For the text-containing cell, return its midpoint in [x, y] coordinate format. 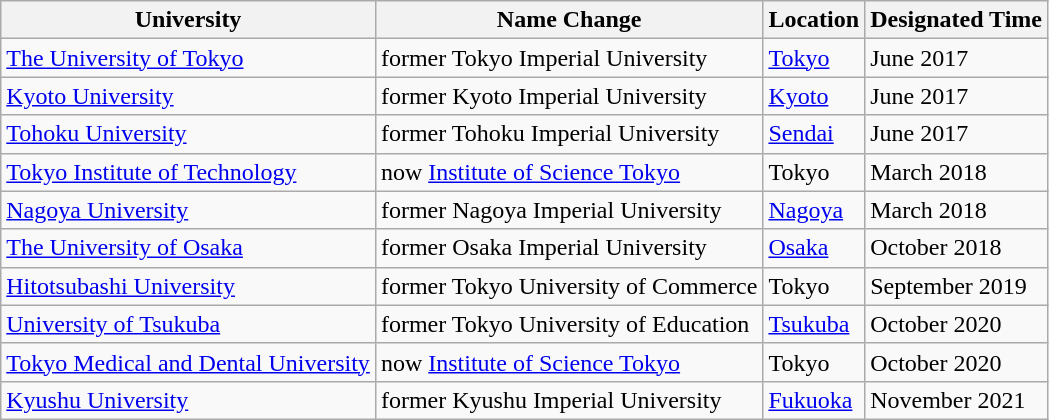
Tokyo Institute of Technology [188, 172]
former Tohoku Imperial University [569, 134]
Kyoto University [188, 96]
Hitotsubashi University [188, 286]
Tokyo Medical and Dental University [188, 362]
Location [814, 20]
November 2021 [956, 400]
The University of Tokyo [188, 58]
University of Tsukuba [188, 324]
Fukuoka [814, 400]
October 2018 [956, 248]
Nagoya [814, 210]
Tsukuba [814, 324]
former Osaka Imperial University [569, 248]
Tohoku University [188, 134]
former Tokyo Imperial University [569, 58]
Osaka [814, 248]
Sendai [814, 134]
Name Change [569, 20]
former Nagoya Imperial University [569, 210]
Kyoto [814, 96]
former Tokyo University of Education [569, 324]
former Kyushu Imperial University [569, 400]
Kyushu University [188, 400]
September 2019 [956, 286]
Designated Time [956, 20]
The University of Osaka [188, 248]
former Tokyo University of Commerce [569, 286]
Nagoya University [188, 210]
University [188, 20]
former Kyoto Imperial University [569, 96]
